Identify which cell holds the provided text, then report its (X, Y) central coordinate. 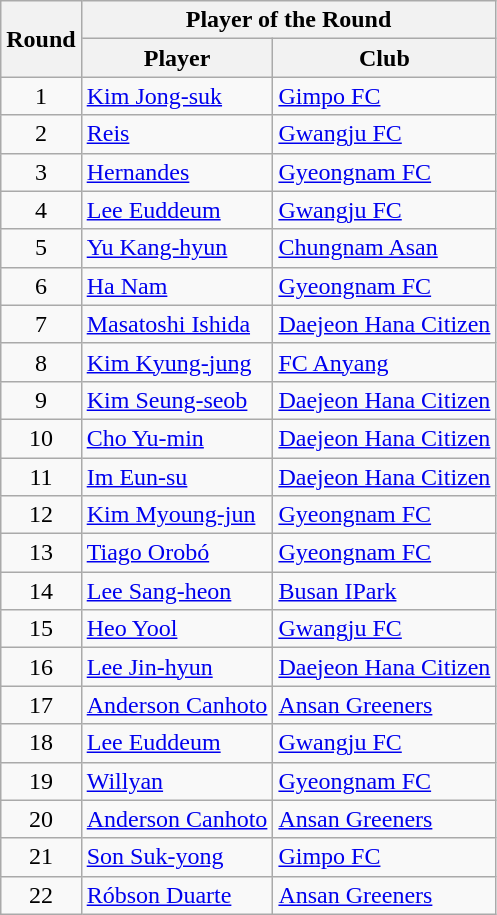
Round (41, 39)
Reis (177, 134)
20 (41, 819)
21 (41, 857)
Son Suk-yong (177, 857)
Im Eun-su (177, 477)
Club (384, 58)
Willyan (177, 781)
6 (41, 286)
Lee Sang-heon (177, 591)
11 (41, 477)
12 (41, 515)
19 (41, 781)
Kim Seung-seob (177, 400)
18 (41, 743)
9 (41, 400)
7 (41, 324)
FC Anyang (384, 362)
2 (41, 134)
Chungnam Asan (384, 248)
4 (41, 210)
Cho Yu-min (177, 438)
Hernandes (177, 172)
Róbson Duarte (177, 895)
Kim Jong-suk (177, 96)
17 (41, 705)
5 (41, 248)
22 (41, 895)
Masatoshi Ishida (177, 324)
Yu Kang-hyun (177, 248)
Tiago Orobó (177, 553)
8 (41, 362)
16 (41, 667)
1 (41, 96)
Kim Kyung-jung (177, 362)
3 (41, 172)
Kim Myoung-jun (177, 515)
15 (41, 629)
Player (177, 58)
13 (41, 553)
Busan IPark (384, 591)
10 (41, 438)
14 (41, 591)
Lee Jin-hyun (177, 667)
Ha Nam (177, 286)
Heo Yool (177, 629)
Player of the Round (288, 20)
